Determine the (x, y) coordinate at the center of the cell enclosing the given text.  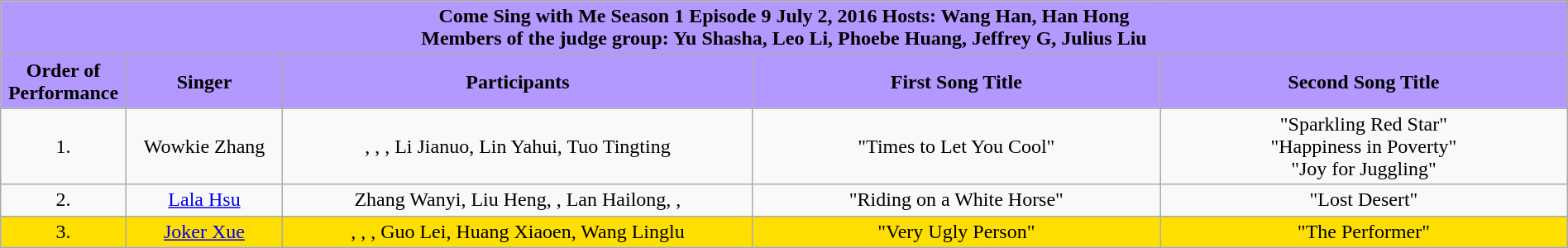
First Song Title (956, 81)
Joker Xue (203, 231)
"Times to Let You Cool" (956, 146)
3. (64, 231)
, , , Li Jianuo, Lin Yahui, Tuo Tingting (518, 146)
"The Performer" (1365, 231)
Order of Performance (64, 81)
Zhang Wanyi, Liu Heng, , Lan Hailong, , (518, 200)
"Very Ugly Person" (956, 231)
Wowkie Zhang (203, 146)
Second Song Title (1365, 81)
"Sparkling Red Star" "Happiness in Poverty" "Joy for Juggling" (1365, 146)
1. (64, 146)
Singer (203, 81)
Participants (518, 81)
, , , Guo Lei, Huang Xiaoen, Wang Linglu (518, 231)
"Lost Desert" (1365, 200)
"Riding on a White Horse" (956, 200)
2. (64, 200)
Lala Hsu (203, 200)
